Find where the given text appears and provide that cell's center as [X, Y] coordinate. 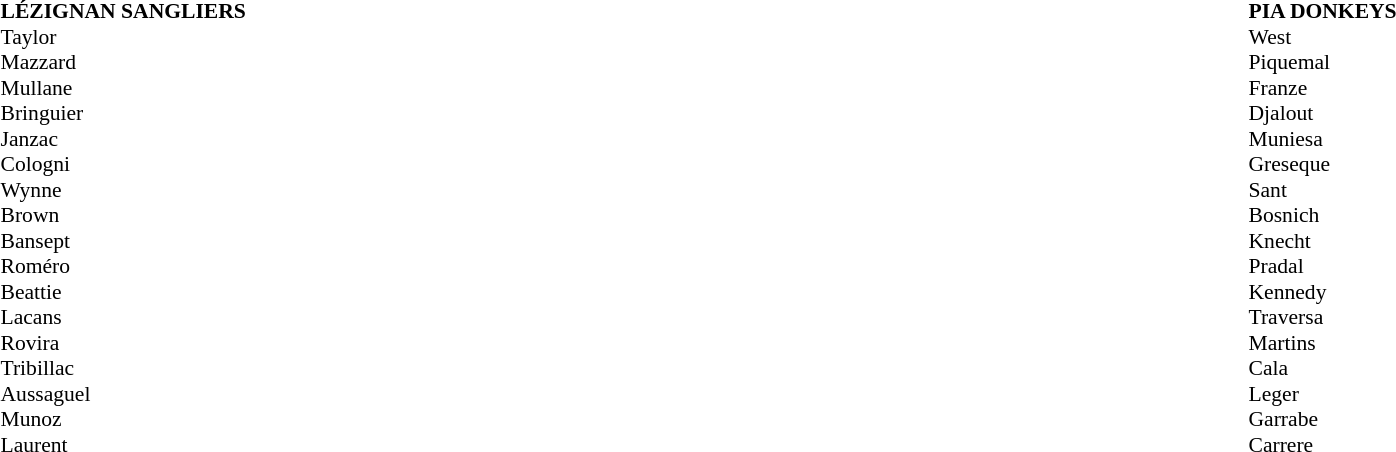
Bringuier [169, 113]
Bansept [169, 241]
Cologni [169, 165]
Wynne [169, 190]
Mazzard [169, 63]
Rovira [169, 343]
Aussaguel [169, 394]
Brown [169, 215]
Roméro [169, 267]
Taylor [169, 37]
Tribillac [169, 369]
Janzac [169, 139]
Munoz [169, 419]
Lacans [169, 317]
Beattie [169, 292]
Mullane [169, 88]
